Output the (x, y) coordinate of the center of the cell containing the given text.  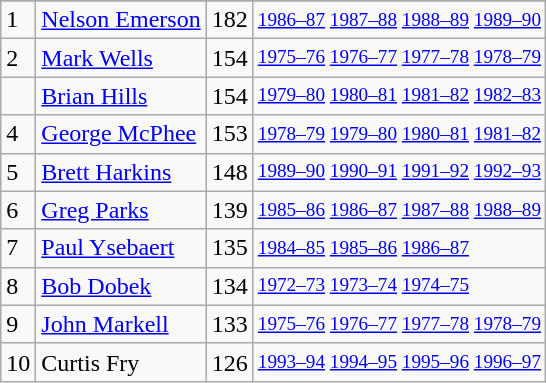
9 (18, 324)
6 (18, 210)
John Markell (121, 324)
1989–90 1990–91 1991–92 1992–93 (399, 172)
Bob Dobek (121, 286)
1978–79 1979–80 1980–81 1981–82 (399, 134)
1972–73 1973–74 1974–75 (399, 286)
1984–85 1985–86 1986–87 (399, 248)
133 (230, 324)
126 (230, 362)
1993–94 1994–95 1995–96 1996–97 (399, 362)
Brian Hills (121, 96)
182 (230, 20)
Nelson Emerson (121, 20)
Mark Wells (121, 58)
139 (230, 210)
1 (18, 20)
7 (18, 248)
Greg Parks (121, 210)
1986–87 1987–88 1988–89 1989–90 (399, 20)
1985–86 1986–87 1987–88 1988–89 (399, 210)
134 (230, 286)
1979–80 1980–81 1981–82 1982–83 (399, 96)
10 (18, 362)
153 (230, 134)
Curtis Fry (121, 362)
Brett Harkins (121, 172)
2 (18, 58)
148 (230, 172)
8 (18, 286)
135 (230, 248)
George McPhee (121, 134)
5 (18, 172)
4 (18, 134)
Paul Ysebaert (121, 248)
